Capture the cell that displays the provided text and extract its (X, Y) central coordinate. 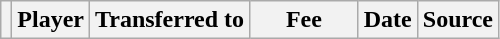
Transferred to (170, 20)
Fee (304, 20)
Date (388, 20)
Player (51, 20)
Source (458, 20)
